Identify which cell holds the provided text, then report its [X, Y] central coordinate. 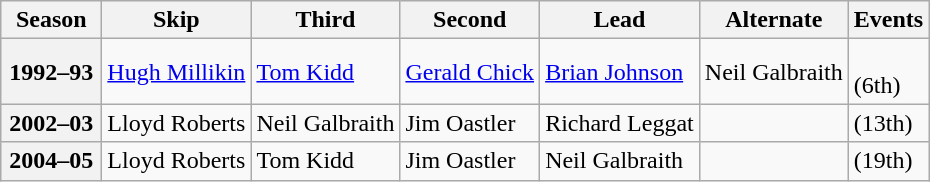
1992–93 [52, 72]
Skip [176, 20]
Richard Leggat [620, 123]
2004–05 [52, 161]
Brian Johnson [620, 72]
Lead [620, 20]
(13th) [888, 123]
2002–03 [52, 123]
(6th) [888, 72]
(19th) [888, 161]
Gerald Chick [470, 72]
Hugh Millikin [176, 72]
Events [888, 20]
Season [52, 20]
Second [470, 20]
Third [326, 20]
Alternate [774, 20]
